For the text-containing cell, return its midpoint in [x, y] coordinate format. 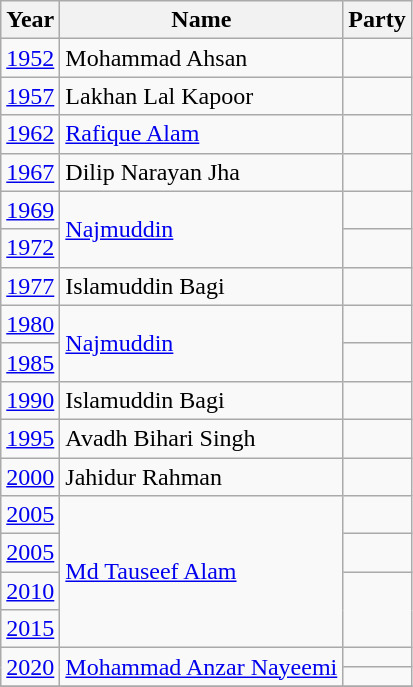
1972 [30, 248]
1985 [30, 362]
2010 [30, 591]
Jahidur Rahman [202, 477]
Party [377, 20]
Name [202, 20]
Avadh Bihari Singh [202, 438]
1980 [30, 324]
Lakhan Lal Kapoor [202, 96]
Md Tauseef Alam [202, 572]
1977 [30, 286]
1990 [30, 400]
1995 [30, 438]
Year [30, 20]
Rafique Alam [202, 134]
Mohammad Ahsan [202, 58]
1967 [30, 172]
1952 [30, 58]
1957 [30, 96]
Dilip Narayan Jha [202, 172]
1962 [30, 134]
2015 [30, 629]
Mohammad Anzar Nayeemi [202, 667]
2020 [30, 667]
2000 [30, 477]
1969 [30, 210]
